Search for the cell housing the specified text and yield its [x, y] center coordinate. 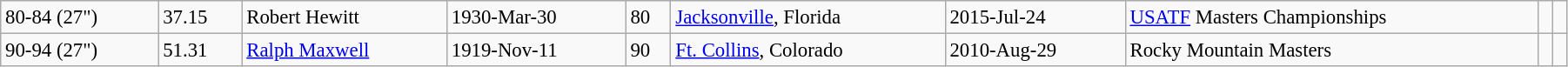
2015-Jul-24 [1035, 17]
80-84 (27") [80, 17]
Jacksonville, Florida [807, 17]
90-94 (27") [80, 50]
USATF Masters Championships [1331, 17]
90 [648, 50]
Robert Hewitt [345, 17]
1930-Mar-30 [536, 17]
1919-Nov-11 [536, 50]
51.31 [200, 50]
Ralph Maxwell [345, 50]
Ft. Collins, Colorado [807, 50]
2010-Aug-29 [1035, 50]
80 [648, 17]
37.15 [200, 17]
Rocky Mountain Masters [1331, 50]
